Detect which cell encompasses the target text, then output its [x, y] center coordinate. 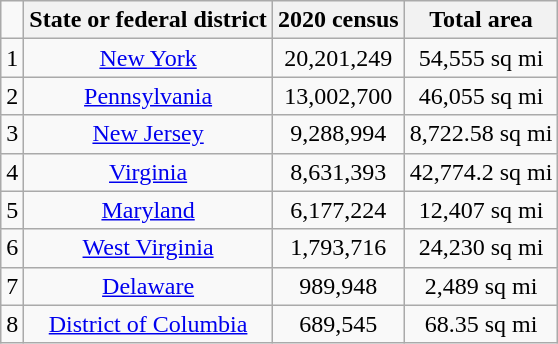
New York [148, 58]
Pennsylvania [148, 96]
20,201,249 [338, 58]
Virginia [148, 172]
54,555 sq mi [481, 58]
9,288,994 [338, 134]
8 [12, 324]
New Jersey [148, 134]
6 [12, 248]
42,774.2 sq mi [481, 172]
Total area [481, 20]
Delaware [148, 286]
2 [12, 96]
1 [12, 58]
5 [12, 210]
District of Columbia [148, 324]
24,230 sq mi [481, 248]
2,489 sq mi [481, 286]
State or federal district [148, 20]
989,948 [338, 286]
12,407 sq mi [481, 210]
1,793,716 [338, 248]
13,002,700 [338, 96]
689,545 [338, 324]
4 [12, 172]
68.35 sq mi [481, 324]
2020 census [338, 20]
8,722.58 sq mi [481, 134]
3 [12, 134]
6,177,224 [338, 210]
West Virginia [148, 248]
7 [12, 286]
8,631,393 [338, 172]
46,055 sq mi [481, 96]
Maryland [148, 210]
